Determine the [x, y] coordinate at the center of the cell enclosing the given text.  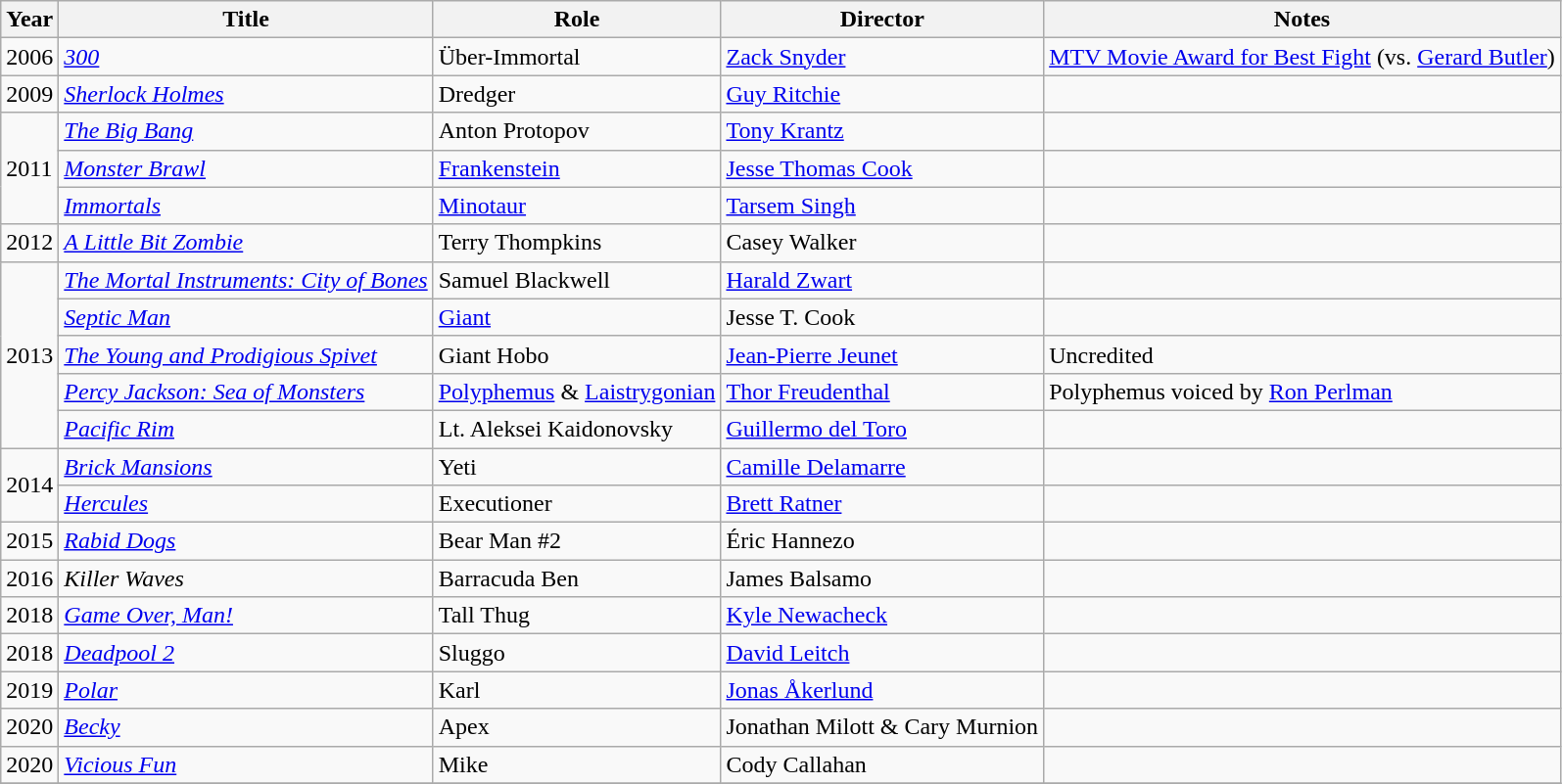
Giant Hobo [577, 354]
Killer Waves [246, 578]
2011 [29, 168]
Year [29, 20]
Guy Ritchie [882, 94]
Karl [577, 690]
Dredger [577, 94]
2015 [29, 541]
Executioner [577, 504]
Éric Hannezo [882, 541]
Casey Walker [882, 243]
The Young and Prodigious Spivet [246, 354]
Percy Jackson: Sea of Monsters [246, 392]
Bear Man #2 [577, 541]
300 [246, 57]
2006 [29, 57]
Barracuda Ben [577, 578]
Mike [577, 764]
2012 [29, 243]
2014 [29, 485]
Tall Thug [577, 616]
Polar [246, 690]
Polyphemus & Laistrygonian [577, 392]
Kyle Newacheck [882, 616]
Polyphemus voiced by Ron Perlman [1302, 392]
2013 [29, 354]
Yeti [577, 467]
Thor Freudenthal [882, 392]
Septic Man [246, 317]
2016 [29, 578]
A Little Bit Zombie [246, 243]
Samuel Blackwell [577, 280]
Jesse Thomas Cook [882, 168]
Terry Thompkins [577, 243]
Title [246, 20]
Frankenstein [577, 168]
Über-Immortal [577, 57]
2019 [29, 690]
2009 [29, 94]
Vicious Fun [246, 764]
Tarsem Singh [882, 206]
Game Over, Man! [246, 616]
Sherlock Holmes [246, 94]
Zack Snyder [882, 57]
Becky [246, 727]
Minotaur [577, 206]
Sluggo [577, 653]
Notes [1302, 20]
Guillermo del Toro [882, 429]
Giant [577, 317]
Director [882, 20]
MTV Movie Award for Best Fight (vs. Gerard Butler) [1302, 57]
Jesse T. Cook [882, 317]
Tony Krantz [882, 131]
Jonathan Milott & Cary Murnion [882, 727]
David Leitch [882, 653]
Pacific Rim [246, 429]
Brett Ratner [882, 504]
Anton Protopov [577, 131]
Camille Delamarre [882, 467]
Immortals [246, 206]
Role [577, 20]
James Balsamo [882, 578]
Hercules [246, 504]
Monster Brawl [246, 168]
The Mortal Instruments: City of Bones [246, 280]
Uncredited [1302, 354]
Apex [577, 727]
Jonas Åkerlund [882, 690]
Harald Zwart [882, 280]
Jean-Pierre Jeunet [882, 354]
Deadpool 2 [246, 653]
Lt. Aleksei Kaidonovsky [577, 429]
Rabid Dogs [246, 541]
The Big Bang [246, 131]
Brick Mansions [246, 467]
Cody Callahan [882, 764]
